For the text-containing cell, return its midpoint in [x, y] coordinate format. 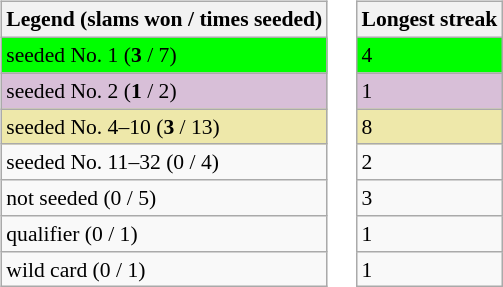
Legend (slams won / times seeded) [164, 20]
3 [429, 198]
seeded No. 11–32 (0 / 4) [164, 162]
wild card (0 / 1) [164, 269]
Longest streak [429, 20]
2 [429, 162]
4 [429, 55]
8 [429, 127]
qualifier (0 / 1) [164, 234]
seeded No. 2 (1 / 2) [164, 91]
seeded No. 4–10 (3 / 13) [164, 127]
not seeded (0 / 5) [164, 198]
seeded No. 1 (3 / 7) [164, 55]
